Scan for the cell matching the given text and deliver its [X, Y] coordinate at center. 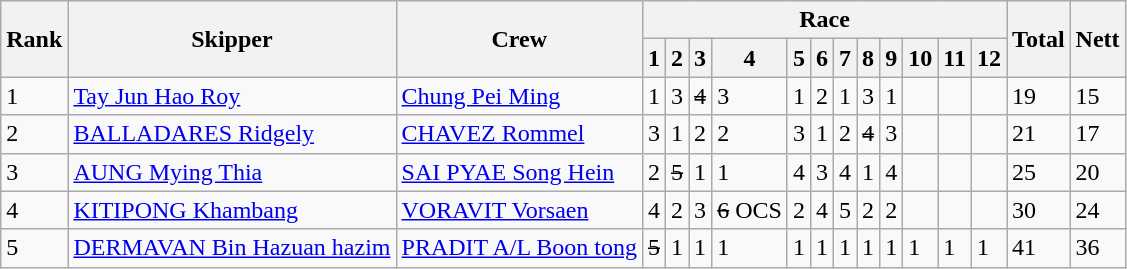
Total [1039, 39]
Nett [1098, 39]
Crew [519, 39]
17 [1098, 134]
DERMAVAN Bin Hazuan hazim [232, 248]
KITIPONG Khambang [232, 210]
CHAVEZ Rommel [519, 134]
Chung Pei Ming [519, 96]
SAI PYAE Song Hein [519, 172]
30 [1039, 210]
7 [844, 58]
6 [822, 58]
8 [868, 58]
25 [1039, 172]
21 [1039, 134]
11 [955, 58]
Race [824, 20]
Tay Jun Hao Roy [232, 96]
Rank [34, 39]
36 [1098, 248]
24 [1098, 210]
41 [1039, 248]
AUNG Mying Thia [232, 172]
6 OCS [750, 210]
BALLADARES Ridgely [232, 134]
10 [920, 58]
VORAVIT Vorsaen [519, 210]
PRADIT A/L Boon tong [519, 248]
Skipper [232, 39]
19 [1039, 96]
9 [892, 58]
15 [1098, 96]
12 [988, 58]
20 [1098, 172]
